Output the (x, y) coordinate of the center of the cell containing the given text.  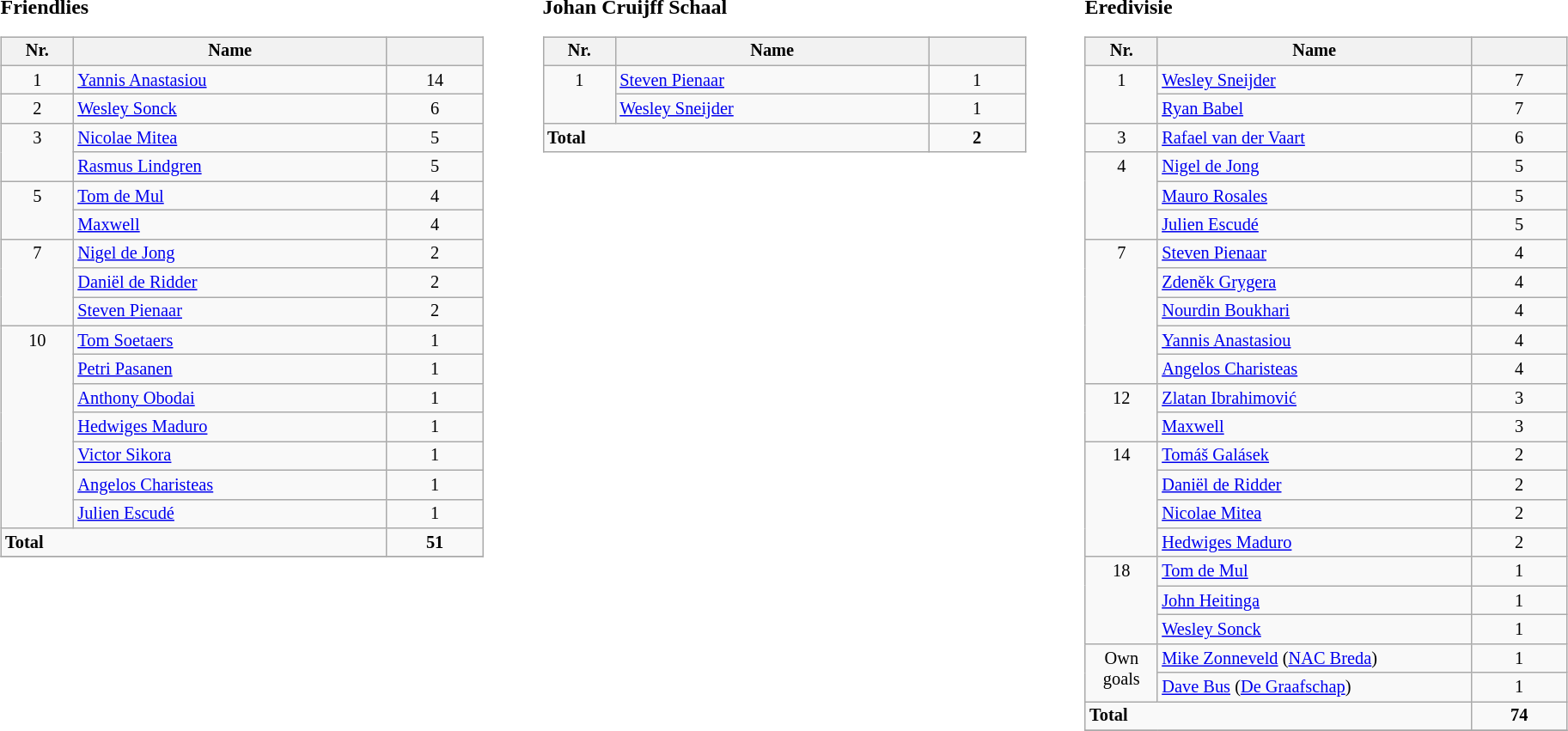
10 (37, 427)
Petri Pasanen (230, 369)
12 (1121, 412)
18 (1121, 600)
Victor Sikora (230, 456)
Dave Bus (De Graafschap) (1315, 687)
Anthony Obodai (230, 399)
51 (435, 543)
Rafael van der Vaart (1315, 138)
John Heitinga (1315, 600)
Tom Soetaers (230, 340)
Own goals (1121, 672)
Zdeněk Grygera (1315, 283)
Nourdin Boukhari (1315, 312)
Rasmus Lindgren (230, 167)
Mauro Rosales (1315, 196)
Tomáš Galásek (1315, 456)
Ryan Babel (1315, 109)
Mike Zonneveld (NAC Breda) (1315, 658)
74 (1519, 716)
Zlatan Ibrahimović (1315, 399)
